Scan for the cell matching the given text and deliver its (x, y) coordinate at center. 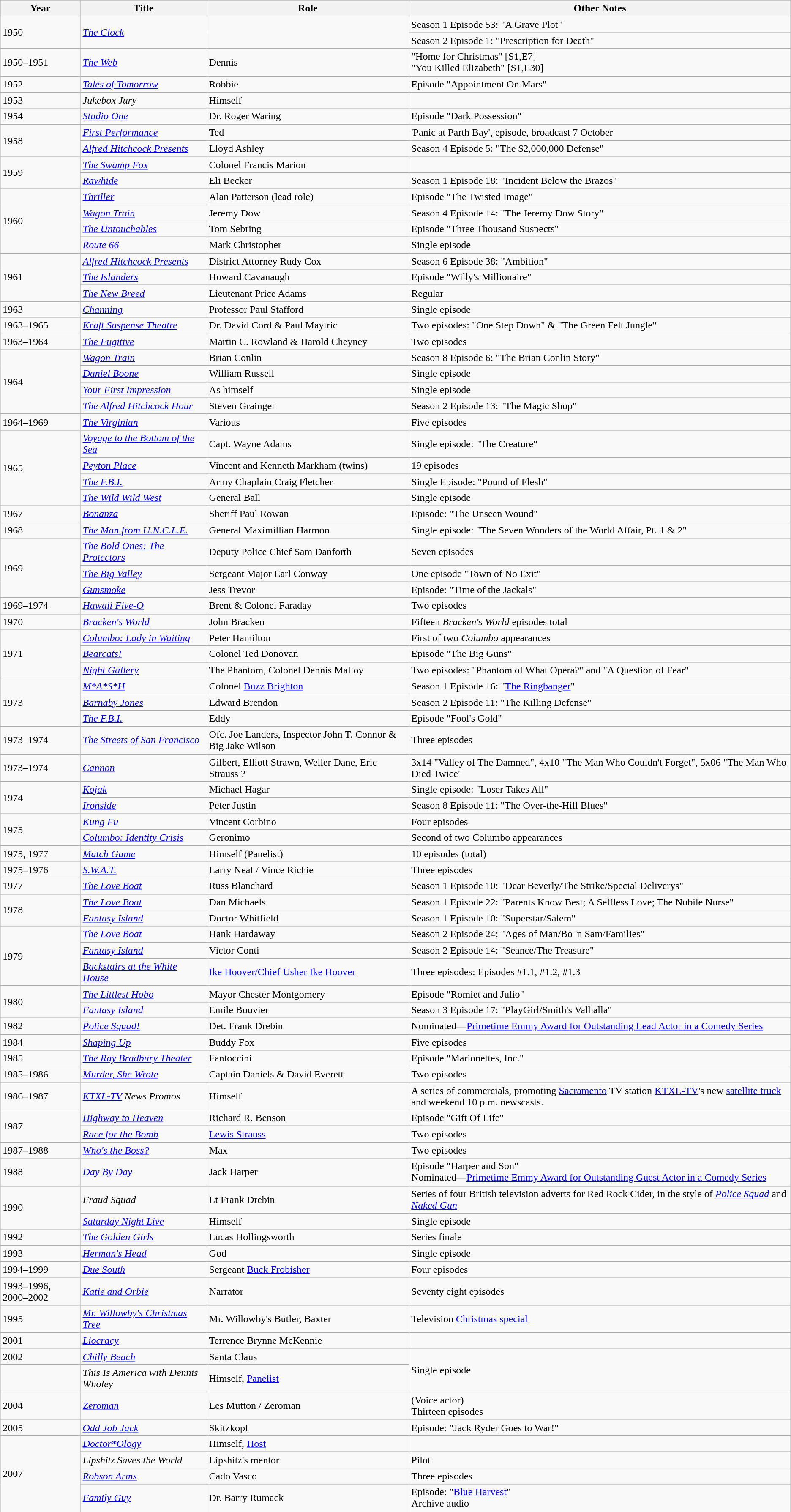
1993–1996, 2000–2002 (41, 1291)
The Phantom, Colonel Dennis Malloy (308, 670)
Doctor Whitfield (308, 918)
Peter Justin (308, 806)
Mayor Chester Montgomery (308, 994)
1985–1986 (41, 1075)
Episode "Romiet and Julio" (600, 994)
1964 (41, 382)
Single episode: "Loser Takes All" (600, 790)
Eli Becker (308, 180)
1963–1965 (41, 325)
Gilbert, Elliott Strawn, Weller Dane, Eric Strauss ? (308, 768)
Brent & Colonel Faraday (308, 606)
1959 (41, 172)
Two episodes: "Phantom of What Opera?" and "A Question of Fear" (600, 670)
Robbie (308, 84)
Day By Day (144, 1172)
Episode "Gift Of Life" (600, 1118)
1950–1951 (41, 63)
Single episode: "The Creature" (600, 444)
Capt. Wayne Adams (308, 444)
10 episodes (total) (600, 854)
KTXL-TV News Promos (144, 1096)
Season 2 Episode 14: "Seance/The Treasure" (600, 950)
Mr. Willowby's Christmas Tree (144, 1319)
(Voice actor)Thirteen episodes (600, 1406)
Skitzkopf (308, 1428)
The Islanders (144, 277)
Victor Conti (308, 950)
Katie and Orbie (144, 1291)
Police Squad! (144, 1026)
Hank Hardaway (308, 934)
The Virginian (144, 422)
1987 (41, 1126)
Voyage to the Bottom of the Sea (144, 444)
1986–1987 (41, 1096)
"Home for Christmas" [S1,E7]"You Killed Elizabeth" [S1,E30] (600, 63)
Race for the Bomb (144, 1134)
Episode "The Twisted Image" (600, 197)
1967 (41, 514)
Lipshitz's mentor (308, 1460)
Daniel Boone (144, 374)
1994–1999 (41, 1269)
The Wild Wild West (144, 498)
Vincent Corbino (308, 822)
Gunsmoke (144, 590)
Emile Bouvier (308, 1010)
Edward Brendon (308, 702)
1954 (41, 116)
John Bracken (308, 622)
Columbo: Lady in Waiting (144, 638)
Det. Frank Drebin (308, 1026)
Fraud Squad (144, 1200)
Bonanza (144, 514)
Colonel Francis Marion (308, 164)
1975, 1977 (41, 854)
1969–1974 (41, 606)
Army Chaplain Craig Fletcher (308, 481)
1960 (41, 221)
2002 (41, 1356)
Barnaby Jones (144, 702)
Fifteen Bracken's World episodes total (600, 622)
Lt Frank Drebin (308, 1200)
Colonel Buzz Brighton (308, 686)
Due South (144, 1269)
2001 (41, 1340)
Episode: "Blue Harvest"Archive audio (600, 1498)
Zeroman (144, 1406)
Year (41, 8)
Himself, Host (308, 1444)
Lucas Hollingsworth (308, 1237)
Family Guy (144, 1498)
Three episodes: Episodes #1.1, #1.2, #1.3 (600, 972)
1950 (41, 33)
Martin C. Rowland & Harold Cheyney (308, 342)
General Maximillian Harmon (308, 530)
Season 4 Episode 14: "The Jeremy Dow Story" (600, 213)
Himself (Panelist) (308, 854)
Jack Harper (308, 1172)
Episode "Willy's Millionaire" (600, 277)
Episode "The Big Guns" (600, 654)
Your First Impression (144, 390)
M*A*S*H (144, 686)
The Streets of San Francisco (144, 740)
Sergeant Major Earl Conway (308, 574)
Season 1 Episode 10: "Superstar/Salem" (600, 918)
Episode: "Jack Ryder Goes to War!" (600, 1428)
Episode "Dark Possession" (600, 116)
Vincent and Kenneth Markham (twins) (308, 465)
Who's the Boss? (144, 1150)
1992 (41, 1237)
Robson Arms (144, 1476)
Episode "Marionettes, Inc." (600, 1058)
Jukebox Jury (144, 100)
Lieutenant Price Adams (308, 293)
Peyton Place (144, 465)
The Ray Bradbury Theater (144, 1058)
Bracken's World (144, 622)
Series of four British television adverts for Red Rock Cider, in the style of Police Squad and Naked Gun (600, 1200)
Second of two Columbo appearances (600, 838)
1979 (41, 956)
Liocracy (144, 1340)
Various (308, 422)
1987–1988 (41, 1150)
Murder, She Wrote (144, 1075)
Hawaii Five-O (144, 606)
Ofc. Joe Landers, Inspector John T. Connor & Big Jake Wilson (308, 740)
Nominated—Primetime Emmy Award for Outstanding Lead Actor in a Comedy Series (600, 1026)
1980 (41, 1002)
Ted (308, 132)
Episode "Fool's Gold" (600, 718)
Dennis (308, 63)
This Is America with Dennis Wholey (144, 1379)
Cado Vasco (308, 1476)
Episode "Three Thousand Suspects" (600, 229)
1963 (41, 309)
Peter Hamilton (308, 638)
Odd Job Jack (144, 1428)
Episode: "Time of the Jackals" (600, 590)
Mark Christopher (308, 245)
As himself (308, 390)
Kung Fu (144, 822)
Chilly Beach (144, 1356)
2007 (41, 1474)
S.W.A.T. (144, 870)
God (308, 1253)
Bearcats! (144, 654)
The Fugitive (144, 342)
1974 (41, 798)
Michael Hagar (308, 790)
A series of commercials, promoting Sacramento TV station KTXL-TV's new satellite truck and weekend 10 p.m. newscasts. (600, 1096)
1984 (41, 1042)
Fantoccini (308, 1058)
District Attorney Rudy Cox (308, 261)
The Clock (144, 33)
Season 2 Episode 1: "Prescription for Death" (600, 41)
Sheriff Paul Rowan (308, 514)
1995 (41, 1319)
1990 (41, 1207)
First Performance (144, 132)
Two episodes: "One Step Down" & "The Green Felt Jungle" (600, 325)
1968 (41, 530)
William Russell (308, 374)
Les Mutton / Zeroman (308, 1406)
Season 1 Episode 22: "Parents Know Best; A Selfless Love; The Nubile Nurse" (600, 902)
Dr. Barry Rumack (308, 1498)
Saturday Night Live (144, 1221)
Colonel Ted Donovan (308, 654)
Dr. David Cord & Paul Maytric (308, 325)
1958 (41, 140)
19 episodes (600, 465)
Tales of Tomorrow (144, 84)
Episode "Harper and Son"Nominated—Primetime Emmy Award for Outstanding Guest Actor in a Comedy Series (600, 1172)
The New Breed (144, 293)
Seventy eight episodes (600, 1291)
Captain Daniels & David Everett (308, 1075)
Mr. Willowby's Butler, Baxter (308, 1319)
Season 2 Episode 24: "Ages of Man/Bo 'n Sam/Families" (600, 934)
Dr. Roger Waring (308, 116)
Herman's Head (144, 1253)
Backstairs at the White House (144, 972)
Geronimo (308, 838)
The Man from U.N.C.L.E. (144, 530)
1975–1976 (41, 870)
Professor Paul Stafford (308, 309)
1970 (41, 622)
The Swamp Fox (144, 164)
Buddy Fox (308, 1042)
Single Episode: "Pound of Flesh" (600, 481)
Rawhide (144, 180)
Lipshitz Saves the World (144, 1460)
Title (144, 8)
Eddy (308, 718)
Santa Claus (308, 1356)
Dan Michaels (308, 902)
The Littlest Hobo (144, 994)
1973 (41, 702)
Seven episodes (600, 552)
Ike Hoover/Chief Usher Ike Hoover (308, 972)
Season 6 Episode 38: "Ambition" (600, 261)
The Big Valley (144, 574)
Season 8 Episode 6: "The Brian Conlin Story" (600, 358)
Highway to Heaven (144, 1118)
2005 (41, 1428)
1969 (41, 568)
Studio One (144, 116)
Role (308, 8)
Lewis Strauss (308, 1134)
Howard Cavanaugh (308, 277)
1977 (41, 886)
Single episode: "The Seven Wonders of the World Affair, Pt. 1 & 2" (600, 530)
Kojak (144, 790)
1965 (41, 468)
Deputy Police Chief Sam Danforth (308, 552)
Kraft Suspense Theatre (144, 325)
2004 (41, 1406)
Season 1 Episode 18: "Incident Below the Brazos" (600, 180)
Brian Conlin (308, 358)
Series finale (600, 1237)
1952 (41, 84)
The Untouchables (144, 229)
Episode: "The Unseen Wound" (600, 514)
1988 (41, 1172)
The Bold Ones: The Protectors (144, 552)
Episode "Appointment On Mars" (600, 84)
Lloyd Ashley (308, 148)
Season 1 Episode 53: "A Grave Plot" (600, 25)
Ironside (144, 806)
Season 1 Episode 10: "Dear Beverly/The Strike/Special Deliverys" (600, 886)
Jess Trevor (308, 590)
Thriller (144, 197)
The Golden Girls (144, 1237)
Other Notes (600, 8)
Season 1 Episode 16: "The Ringbanger" (600, 686)
Narrator (308, 1291)
General Ball (308, 498)
Cannon (144, 768)
1963–1964 (41, 342)
One episode "Town of No Exit" (600, 574)
Doctor*Ology (144, 1444)
Larry Neal / Vince Richie (308, 870)
Columbo: Identity Crisis (144, 838)
The Web (144, 63)
Tom Sebring (308, 229)
1964–1969 (41, 422)
The Alfred Hitchcock Hour (144, 406)
Alan Patterson (lead role) (308, 197)
Terrence Brynne McKennie (308, 1340)
Season 4 Episode 5: "The $2,000,000 Defense" (600, 148)
Shaping Up (144, 1042)
1961 (41, 277)
Match Game (144, 854)
Route 66 (144, 245)
Television Christmas special (600, 1319)
Steven Grainger (308, 406)
'Panic at Parth Bay', episode, broadcast 7 October (600, 132)
Russ Blanchard (308, 886)
Himself, Panelist (308, 1379)
Max (308, 1150)
1985 (41, 1058)
1975 (41, 830)
Season 8 Episode 11: "The Over-the-Hill Blues" (600, 806)
Richard R. Benson (308, 1118)
Night Gallery (144, 670)
First of two Columbo appearances (600, 638)
3x14 "Valley of The Damned", 4x10 "The Man Who Couldn't Forget", 5x06 "The Man Who Died Twice" (600, 768)
Regular (600, 293)
Channing (144, 309)
1993 (41, 1253)
Jeremy Dow (308, 213)
1978 (41, 910)
Season 2 Episode 13: "The Magic Shop" (600, 406)
Season 2 Episode 11: "The Killing Defense" (600, 702)
Sergeant Buck Frobisher (308, 1269)
Pilot (600, 1460)
1953 (41, 100)
Season 3 Episode 17: "PlayGirl/Smith's Valhalla" (600, 1010)
1971 (41, 654)
1982 (41, 1026)
